Output the (X, Y) coordinate of the center of the cell containing the given text.  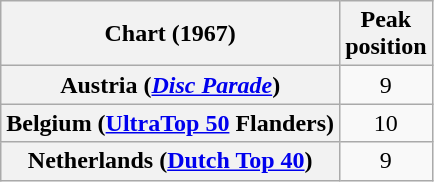
Netherlands (Dutch Top 40) (170, 161)
Austria (Disc Parade) (170, 85)
Chart (1967) (170, 34)
Peakposition (386, 34)
Belgium (UltraTop 50 Flanders) (170, 123)
10 (386, 123)
